Identify which cell holds the provided text, then report its (X, Y) central coordinate. 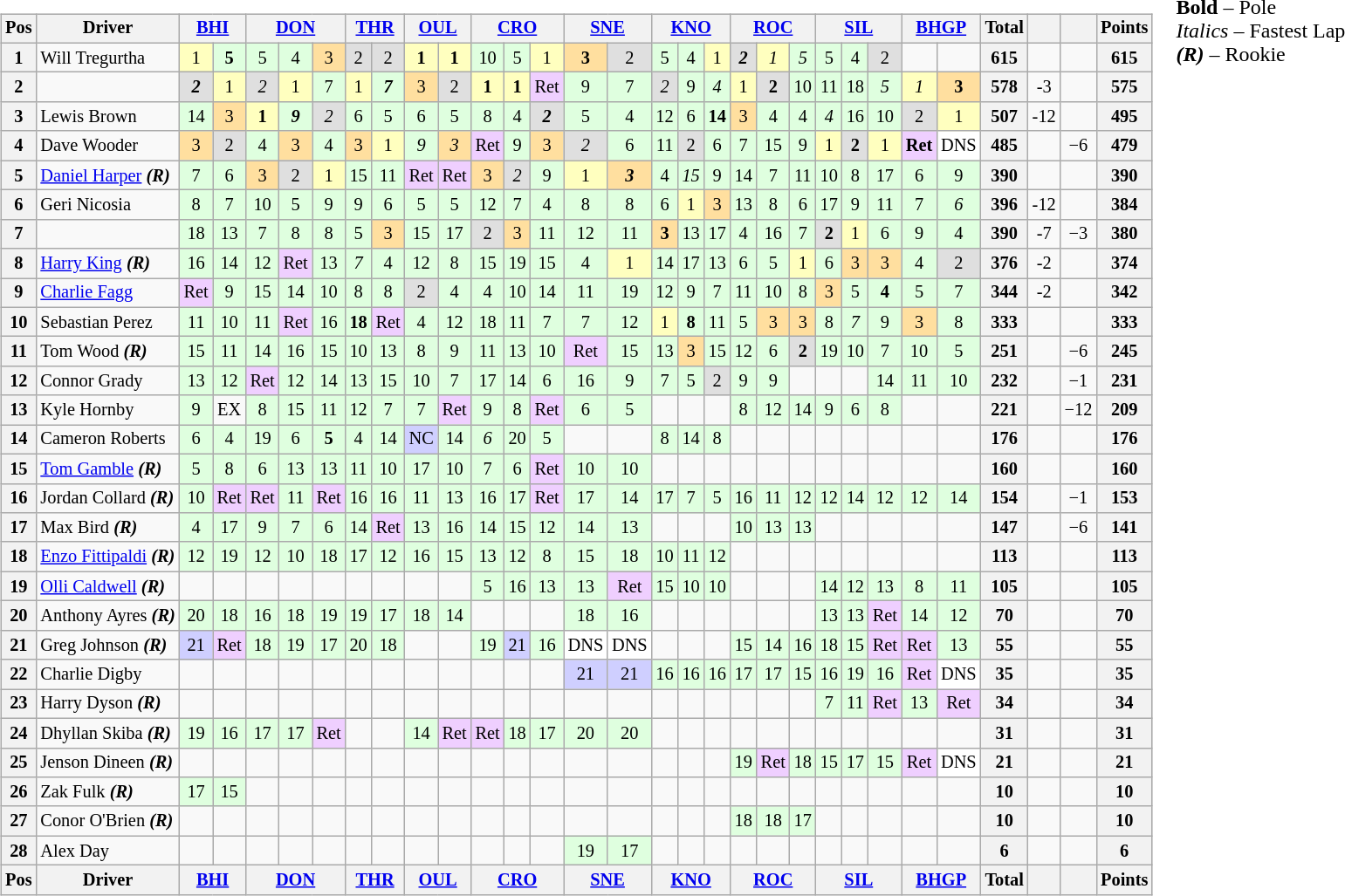
Alex Day (107, 851)
153 (1124, 498)
578 (1005, 87)
575 (1124, 87)
Greg Johnson (R) (107, 645)
232 (1005, 381)
Tom Gamble (R) (107, 469)
Zak Fulk (R) (107, 792)
251 (1005, 352)
Will Tregurtha (107, 58)
507 (1005, 117)
245 (1124, 352)
-3 (1044, 87)
479 (1124, 146)
Connor Grady (107, 381)
Dhyllan Skiba (R) (107, 733)
Charlie Digby (107, 674)
-7 (1044, 234)
23 (18, 704)
209 (1124, 410)
141 (1124, 528)
Harry King (R) (107, 263)
Daniel Harper (R) (107, 175)
26 (18, 792)
495 (1124, 117)
231 (1124, 381)
384 (1124, 205)
Jordan Collard (R) (107, 498)
24 (18, 733)
374 (1124, 263)
−3 (1079, 234)
Jenson Dineen (R) (107, 763)
Anthony Ayres (R) (107, 616)
Sebastian Perez (107, 322)
154 (1005, 498)
28 (18, 851)
Geri Nicosia (107, 205)
Conor O'Brien (R) (107, 821)
221 (1005, 410)
Lewis Brown (107, 117)
Charlie Fagg (107, 293)
25 (18, 763)
380 (1124, 234)
Kyle Hornby (107, 410)
376 (1005, 263)
396 (1005, 205)
342 (1124, 293)
344 (1005, 293)
Max Bird (R) (107, 528)
22 (18, 674)
−12 (1079, 410)
Harry Dyson (R) (107, 704)
Enzo Fittipaldi (R) (107, 557)
Cameron Roberts (107, 440)
485 (1005, 146)
EX (230, 410)
147 (1005, 528)
NC (422, 440)
Tom Wood (R) (107, 352)
27 (18, 821)
Dave Wooder (107, 146)
Olli Caldwell (R) (107, 586)
